Pinpoint the cell where the given text exists, returning its [X, Y] midpoint coordinate. 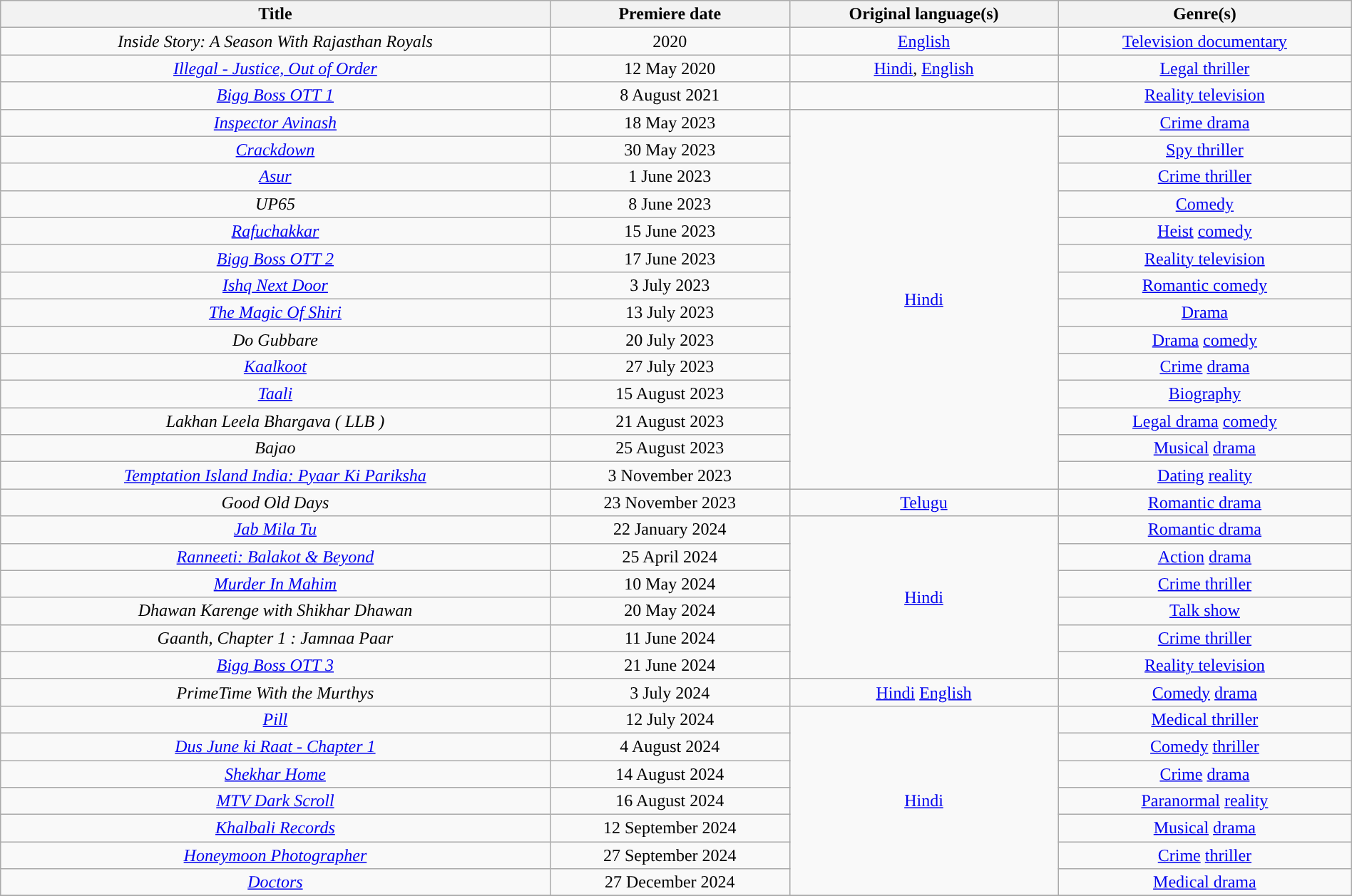
12 May 2020 [670, 68]
27 September 2024 [670, 855]
Legal drama comedy [1205, 421]
27 December 2024 [670, 882]
Action drama [1205, 557]
Heist comedy [1205, 231]
Telugu [923, 503]
MTV Dark Scroll [275, 801]
Bajao [275, 448]
22 January 2024 [670, 530]
11 June 2024 [670, 638]
14 August 2024 [670, 773]
Hindi English [923, 692]
2020 [670, 41]
18 May 2023 [670, 123]
15 August 2023 [670, 394]
1 June 2023 [670, 177]
Dus June ki Raat - Chapter 1 [275, 746]
Dhawan Karenge with Shikhar Dhawan [275, 611]
Bigg Boss OTT 2 [275, 258]
Title [275, 14]
Talk show [1205, 611]
Inspector Avinash [275, 123]
Honeymoon Photographer [275, 855]
4 August 2024 [670, 746]
25 August 2023 [670, 448]
English [923, 41]
12 September 2024 [670, 828]
The Magic Of Shiri [275, 312]
Original language(s) [923, 14]
Bigg Boss OTT 3 [275, 665]
15 June 2023 [670, 231]
8 June 2023 [670, 204]
Murder In Mahim [275, 584]
Kaalkoot [275, 367]
17 June 2023 [670, 258]
Legal thriller [1205, 68]
20 May 2024 [670, 611]
Doctors [275, 882]
30 May 2023 [670, 150]
Premiere date [670, 14]
Drama comedy [1205, 340]
Genre(s) [1205, 14]
20 July 2023 [670, 340]
Paranormal reality [1205, 801]
Do Gubbare [275, 340]
3 July 2024 [670, 692]
Dating reality [1205, 475]
Ishq Next Door [275, 285]
Spy thriller [1205, 150]
Television documentary [1205, 41]
27 July 2023 [670, 367]
Medical thriller [1205, 719]
3 July 2023 [670, 285]
Inside Story: A Season With Rajasthan Royals [275, 41]
Ranneeti: Balakot & Beyond [275, 557]
Bigg Boss OTT 1 [275, 96]
Jab Mila Tu [275, 530]
21 August 2023 [670, 421]
PrimeTime With the Murthys [275, 692]
Romantic comedy [1205, 285]
Hindi, English [923, 68]
12 July 2024 [670, 719]
Temptation Island India: Pyaar Ki Pariksha [275, 475]
Comedy thriller [1205, 746]
Asur [275, 177]
3 November 2023 [670, 475]
23 November 2023 [670, 503]
UP65 [275, 204]
8 August 2021 [670, 96]
Drama [1205, 312]
Gaanth, Chapter 1 : Jamnaa Paar [275, 638]
Lakhan Leela Bhargava ( LLB ) [275, 421]
Shekhar Home [275, 773]
Rafuchakkar [275, 231]
16 August 2024 [670, 801]
Khalbali Records [275, 828]
10 May 2024 [670, 584]
Illegal - Justice, Out of Order [275, 68]
Crackdown [275, 150]
Comedy [1205, 204]
Biography [1205, 394]
25 April 2024 [670, 557]
Taali [275, 394]
Medical drama [1205, 882]
21 June 2024 [670, 665]
Pill [275, 719]
Good Old Days [275, 503]
Comedy drama [1205, 692]
13 July 2023 [670, 312]
